Search for the cell housing the specified text and yield its (X, Y) center coordinate. 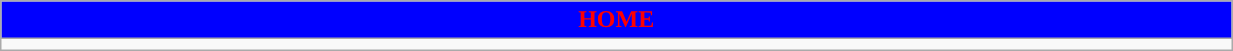
HOME (616, 20)
